Search for the cell housing the specified text and yield its [X, Y] center coordinate. 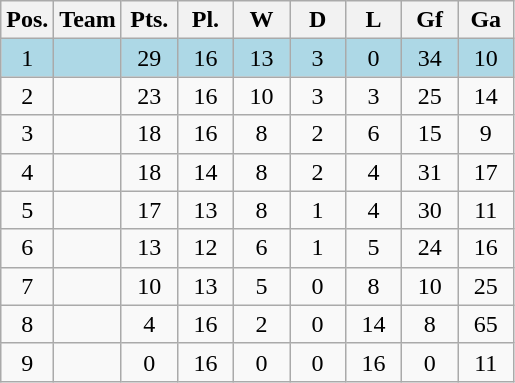
24 [430, 248]
Pl. [205, 20]
7 [28, 286]
Pos. [28, 20]
12 [205, 248]
30 [430, 210]
23 [149, 96]
34 [430, 58]
31 [430, 172]
65 [486, 324]
L [374, 20]
Ga [486, 20]
D [318, 20]
Pts. [149, 20]
Gf [430, 20]
15 [430, 134]
Team [88, 20]
W [261, 20]
29 [149, 58]
